Identify which cell holds the provided text, then report its [X, Y] central coordinate. 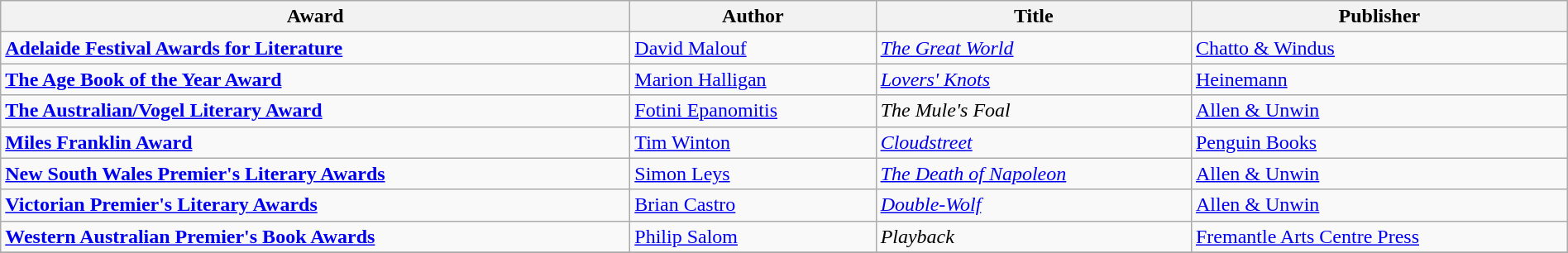
Cloudstreet [1034, 142]
Heinemann [1379, 79]
Miles Franklin Award [316, 142]
Lovers' Knots [1034, 79]
Fremantle Arts Centre Press [1379, 236]
Double-Wolf [1034, 205]
Western Australian Premier's Book Awards [316, 236]
Brian Castro [753, 205]
Chatto & Windus [1379, 48]
The Australian/Vogel Literary Award [316, 111]
The Great World [1034, 48]
The Death of Napoleon [1034, 174]
The Mule's Foal [1034, 111]
David Malouf [753, 48]
Playback [1034, 236]
Publisher [1379, 17]
Tim Winton [753, 142]
Victorian Premier's Literary Awards [316, 205]
Author [753, 17]
Simon Leys [753, 174]
Adelaide Festival Awards for Literature [316, 48]
Philip Salom [753, 236]
Penguin Books [1379, 142]
Marion Halligan [753, 79]
Title [1034, 17]
Fotini Epanomitis [753, 111]
New South Wales Premier's Literary Awards [316, 174]
Award [316, 17]
The Age Book of the Year Award [316, 79]
